Identify which cell holds the provided text, then report its (X, Y) central coordinate. 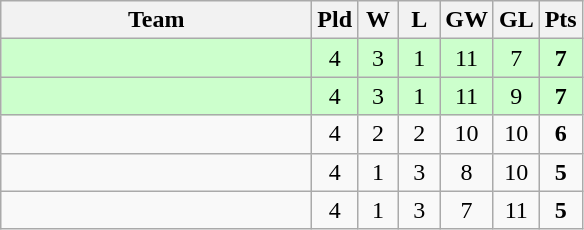
GW (467, 20)
Team (156, 20)
Pld (335, 20)
6 (560, 134)
9 (516, 96)
L (420, 20)
Pts (560, 20)
8 (467, 172)
W (378, 20)
GL (516, 20)
